Extract the [X, Y] coordinate from the center of the cell holding the provided text.  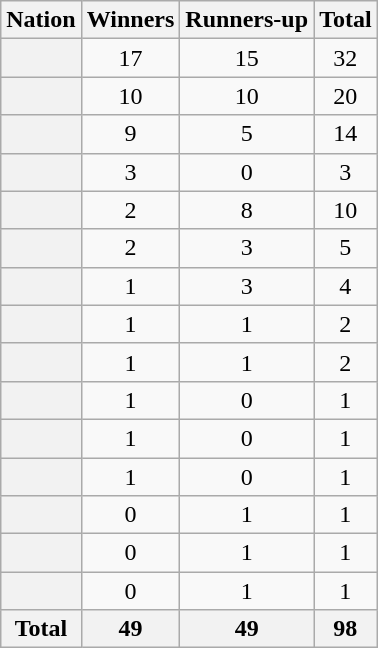
8 [247, 210]
Runners-up [247, 20]
4 [346, 286]
15 [247, 58]
9 [130, 134]
Winners [130, 20]
14 [346, 134]
98 [346, 629]
17 [130, 58]
32 [346, 58]
Nation [41, 20]
20 [346, 96]
